For the text-containing cell, return its midpoint in (X, Y) coordinate format. 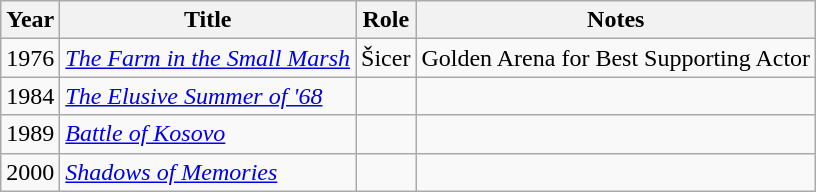
Battle of Kosovo (208, 134)
Shadows of Memories (208, 172)
Title (208, 20)
1976 (30, 58)
Šicer (386, 58)
Notes (616, 20)
Role (386, 20)
The Elusive Summer of '68 (208, 96)
The Farm in the Small Marsh (208, 58)
Golden Arena for Best Supporting Actor (616, 58)
2000 (30, 172)
1989 (30, 134)
1984 (30, 96)
Year (30, 20)
